Search for the cell housing the specified text and yield its (x, y) center coordinate. 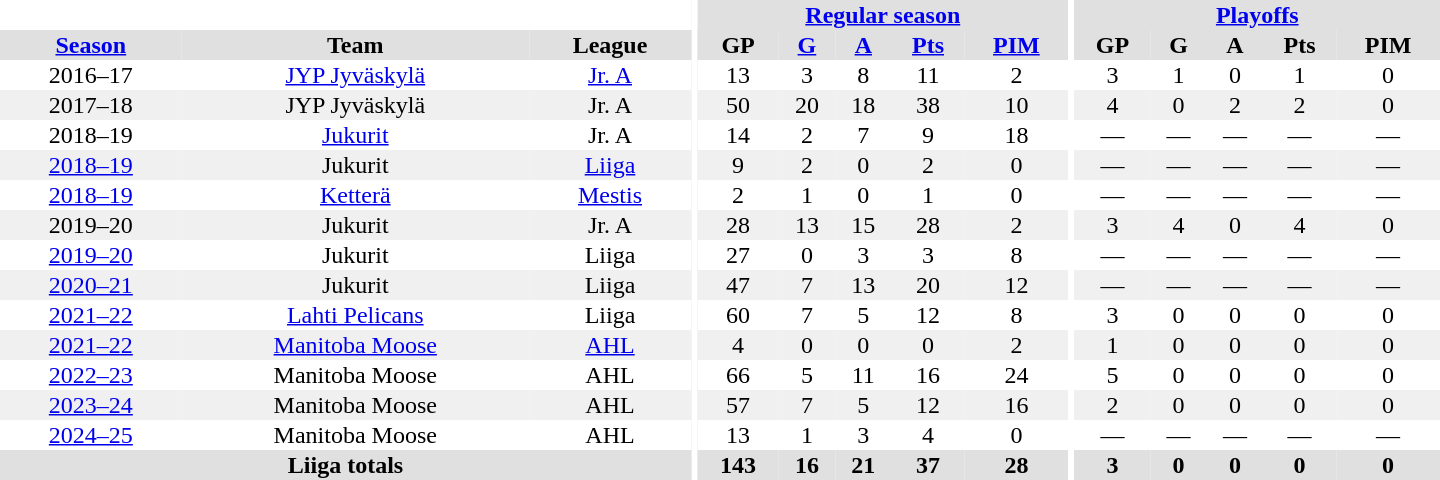
66 (738, 375)
47 (738, 285)
2024–25 (91, 435)
15 (863, 225)
143 (738, 465)
50 (738, 105)
21 (863, 465)
Season (91, 45)
24 (1017, 375)
Liiga totals (346, 465)
Team (356, 45)
2020–21 (91, 285)
27 (738, 255)
10 (1017, 105)
Regular season (882, 15)
Ketterä (356, 195)
37 (928, 465)
14 (738, 135)
2017–18 (91, 105)
2016–17 (91, 75)
Playoffs (1257, 15)
Lahti Pelicans (356, 315)
League (610, 45)
60 (738, 315)
Mestis (610, 195)
38 (928, 105)
2022–23 (91, 375)
57 (738, 405)
2023–24 (91, 405)
